Return [x, y] of the center of cell containing provided text 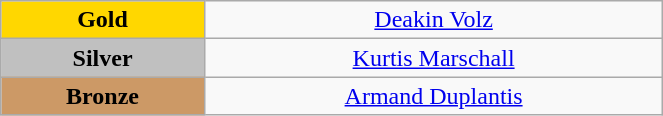
Deakin Volz [433, 20]
Silver [103, 58]
Bronze [103, 96]
Kurtis Marschall [433, 58]
Gold [103, 20]
Armand Duplantis [433, 96]
